Return [X, Y] of the center of cell containing provided text 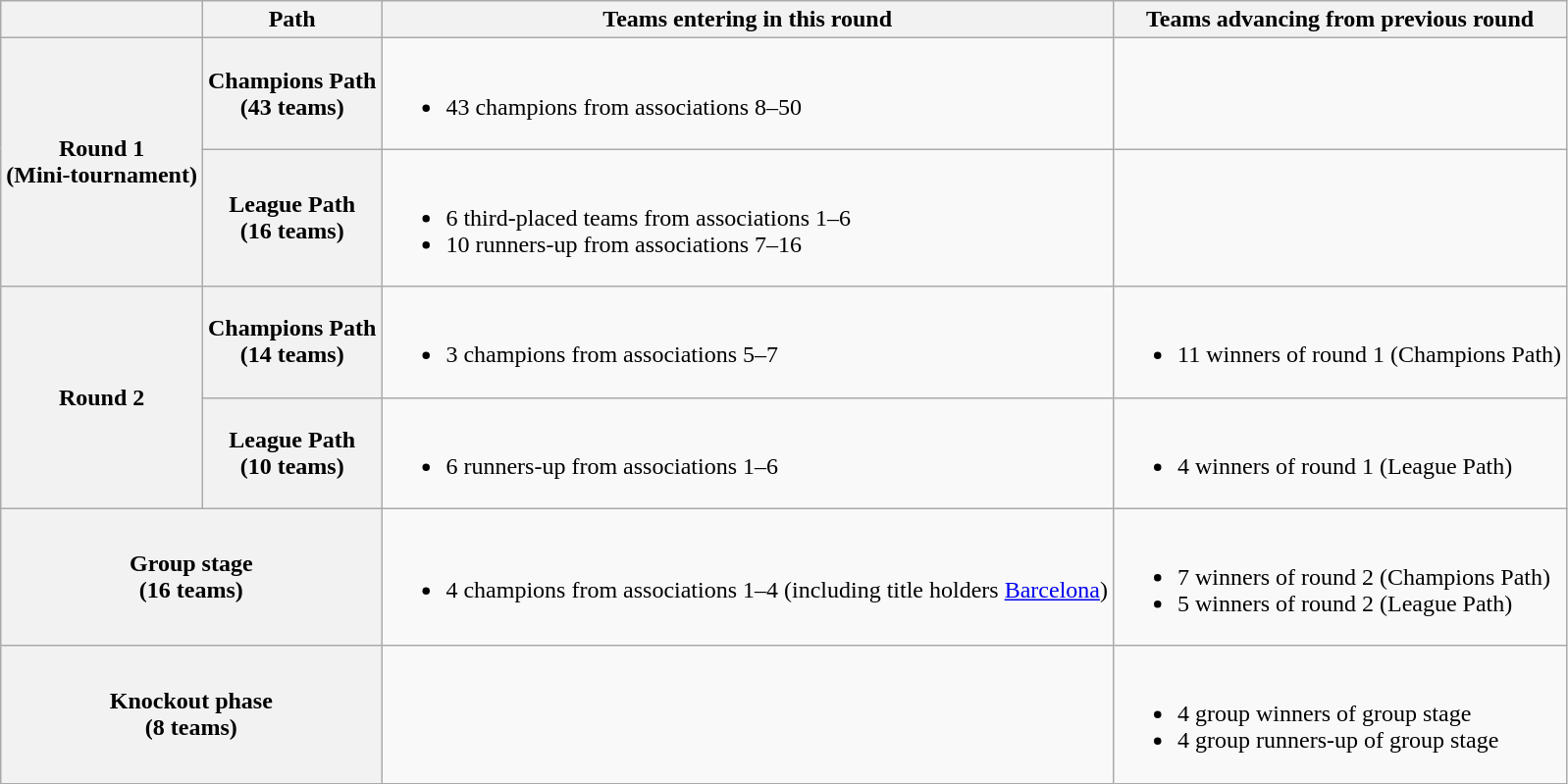
43 champions from associations 8–50 [748, 94]
Path [291, 20]
7 winners of round 2 (Champions Path)5 winners of round 2 (League Path) [1339, 577]
Teams entering in this round [748, 20]
League Path(10 teams) [291, 453]
4 winners of round 1 (League Path) [1339, 453]
4 champions from associations 1–4 (including title holders Barcelona) [748, 577]
6 third-placed teams from associations 1–610 runners-up from associations 7–16 [748, 218]
Group stage(16 teams) [191, 577]
League Path(16 teams) [291, 218]
4 group winners of group stage4 group runners-up of group stage [1339, 714]
Champions Path(43 teams) [291, 94]
Knockout phase(8 teams) [191, 714]
Champions Path(14 teams) [291, 341]
Round 1(Mini-tournament) [102, 163]
11 winners of round 1 (Champions Path) [1339, 341]
6 runners-up from associations 1–6 [748, 453]
3 champions from associations 5–7 [748, 341]
Teams advancing from previous round [1339, 20]
Round 2 [102, 397]
